Extract the [x, y] coordinate from the center of the cell holding the provided text.  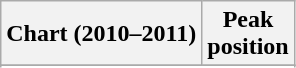
Chart (2010–2011) [102, 34]
Peakposition [248, 34]
